Identify which cell holds the provided text, then report its (x, y) central coordinate. 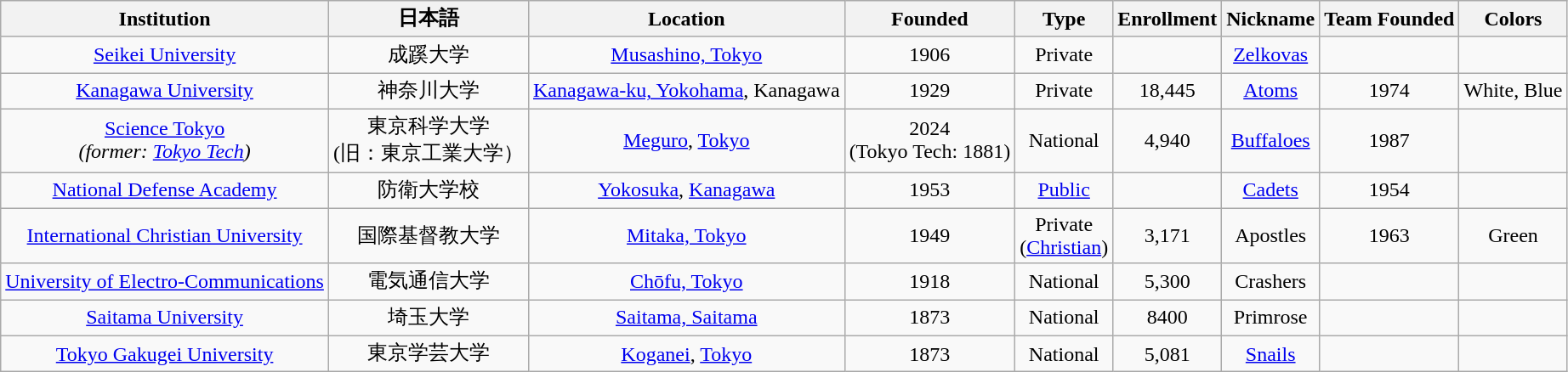
Meguro, Tokyo (686, 140)
埼玉大学 (429, 318)
3,171 (1167, 236)
Zelkovas (1270, 54)
1949 (930, 236)
5,081 (1167, 353)
Private(Christian) (1065, 236)
Institution (165, 19)
White, Blue (1514, 92)
5,300 (1167, 282)
Saitama, Saitama (686, 318)
Saitama University (165, 318)
18,445 (1167, 92)
1953 (930, 190)
1974 (1389, 92)
神奈川大学 (429, 92)
1963 (1389, 236)
Location (686, 19)
1929 (930, 92)
Kanagawa-ku, Yokohama, Kanagawa (686, 92)
Snails (1270, 353)
4,940 (1167, 140)
Type (1065, 19)
Chōfu, Tokyo (686, 282)
Primrose (1270, 318)
Yokosuka, Kanagawa (686, 190)
東京科学大学(旧：東京工業大学） (429, 140)
Cadets (1270, 190)
Founded (930, 19)
2024(Tokyo Tech: 1881) (930, 140)
8400 (1167, 318)
電気通信大学 (429, 282)
University of Electro-Communications (165, 282)
Team Founded (1389, 19)
Atoms (1270, 92)
東京学芸大学 (429, 353)
Tokyo Gakugei University (165, 353)
Buffaloes (1270, 140)
Musashino, Tokyo (686, 54)
Colors (1514, 19)
成蹊大学 (429, 54)
1954 (1389, 190)
国際基督教大学 (429, 236)
Koganei, Tokyo (686, 353)
日本語 (429, 19)
1918 (930, 282)
Apostles (1270, 236)
International Christian University (165, 236)
Green (1514, 236)
Science Tokyo(former: Tokyo Tech) (165, 140)
1906 (930, 54)
Enrollment (1167, 19)
Seikei University (165, 54)
Nickname (1270, 19)
Mitaka, Tokyo (686, 236)
National Defense Academy (165, 190)
Crashers (1270, 282)
Public (1065, 190)
1987 (1389, 140)
Kanagawa University (165, 92)
防衛大学校 (429, 190)
